Pinpoint the cell where the given text exists, returning its [X, Y] midpoint coordinate. 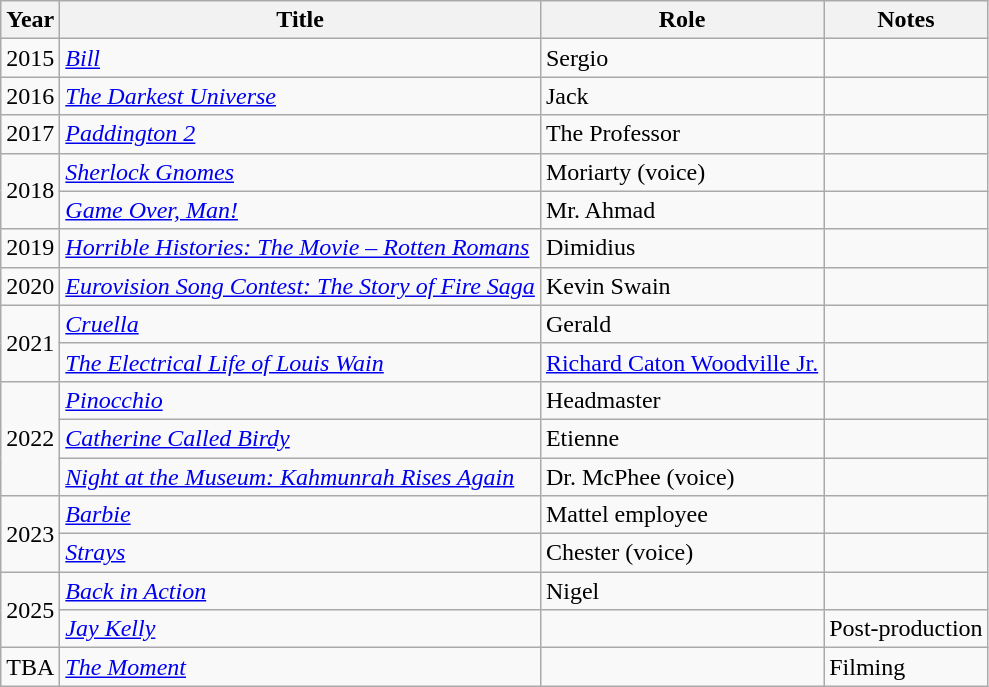
The Professor [682, 134]
Richard Caton Woodville Jr. [682, 362]
2025 [30, 610]
Chester (voice) [682, 553]
Back in Action [300, 591]
Barbie [300, 515]
Mattel employee [682, 515]
The Moment [300, 667]
Game Over, Man! [300, 210]
Horrible Histories: The Movie – Rotten Romans [300, 248]
Bill [300, 58]
Mr. Ahmad [682, 210]
Dr. McPhee (voice) [682, 477]
Nigel [682, 591]
The Electrical Life of Louis Wain [300, 362]
Cruella [300, 324]
Sherlock Gnomes [300, 172]
2015 [30, 58]
Gerald [682, 324]
Notes [906, 20]
2016 [30, 96]
Headmaster [682, 400]
Eurovision Song Contest: The Story of Fire Saga [300, 286]
Catherine Called Birdy [300, 438]
Moriarty (voice) [682, 172]
2020 [30, 286]
2021 [30, 343]
2019 [30, 248]
Night at the Museum: Kahmunrah Rises Again [300, 477]
Paddington 2 [300, 134]
Title [300, 20]
Post-production [906, 629]
Pinocchio [300, 400]
Dimidius [682, 248]
TBA [30, 667]
Jack [682, 96]
Year [30, 20]
Strays [300, 553]
Kevin Swain [682, 286]
2022 [30, 438]
Etienne [682, 438]
The Darkest Universe [300, 96]
2018 [30, 191]
2023 [30, 534]
2017 [30, 134]
Jay Kelly [300, 629]
Role [682, 20]
Filming [906, 667]
Sergio [682, 58]
